Extract the [X, Y] coordinate from the center of the cell holding the provided text.  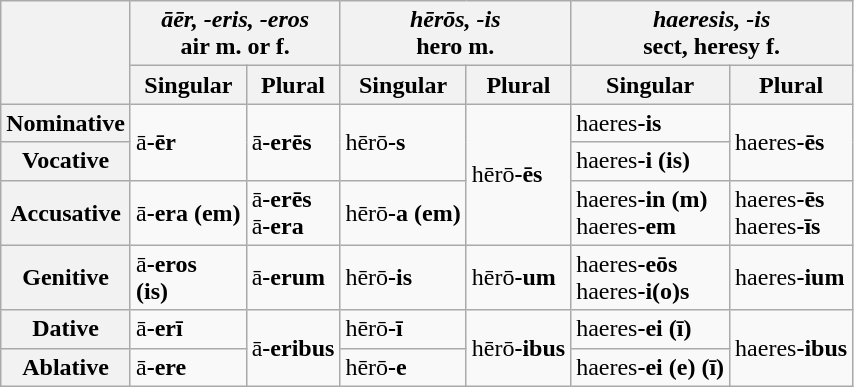
Dative [66, 329]
haeres-ēshaeres-īs [792, 212]
Genitive [66, 278]
Accusative [66, 212]
ā-eros(is) [188, 278]
haeres-ium [792, 278]
haeres-ei (e) (ī) [650, 367]
ā-erēsā-era [293, 212]
haeres-ēs [792, 142]
ā-era (em) [188, 212]
haeres-in (m)haeres-em [650, 212]
ā-eribus [293, 348]
hērō-a (em) [403, 212]
haeres-ibus [792, 348]
haeres-ei (ī) [650, 329]
haeresis, -issect, heresy f. [712, 34]
haeres-i (is) [650, 161]
haeres-is [650, 123]
Ablative [66, 367]
ā-ere [188, 367]
ā-erī [188, 329]
hērō-ī [403, 329]
ā-erum [293, 278]
hērō-e [403, 367]
hērō-um [518, 278]
ā-ēr [188, 142]
Nominative [66, 123]
hērō-ēs [518, 174]
hērō-is [403, 278]
haeres-eōshaeres-i(o)s [650, 278]
hērō-s [403, 142]
hērō-ibus [518, 348]
hērōs, -ishero m. [456, 34]
āēr, -eris, -erosair m. or f. [234, 34]
Vocative [66, 161]
ā-erēs [293, 142]
